From the cell containing the given text, extract its center point as [x, y] coordinate. 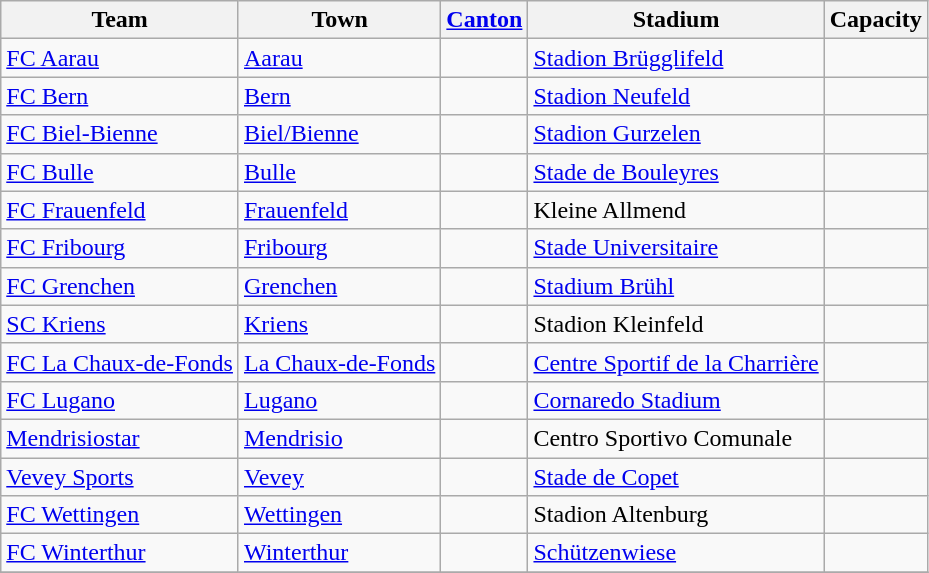
Stadion Neufeld [676, 96]
FC Lugano [120, 400]
Kleine Allmend [676, 210]
Team [120, 20]
Vevey Sports [120, 477]
Biel/Bienne [339, 134]
Mendrisiostar [120, 438]
FC Winterthur [120, 553]
Lugano [339, 400]
Aarau [339, 58]
Vevey [339, 477]
Stade de Bouleyres [676, 172]
Stadium Brühl [676, 286]
Bulle [339, 172]
Stade de Copet [676, 477]
FC Wettingen [120, 515]
Grenchen [339, 286]
Stadium [676, 20]
FC Bern [120, 96]
Stadion Gurzelen [676, 134]
Schützenwiese [676, 553]
Mendrisio [339, 438]
Town [339, 20]
Kriens [339, 324]
FC Fribourg [120, 248]
Centro Sportivo Comunale [676, 438]
FC La Chaux-de-Fonds [120, 362]
FC Bulle [120, 172]
Bern [339, 96]
Centre Sportif de la Charrière [676, 362]
Canton [484, 20]
La Chaux-de-Fonds [339, 362]
Cornaredo Stadium [676, 400]
FC Aarau [120, 58]
Stadion Brügglifeld [676, 58]
FC Biel-Bienne [120, 134]
Winterthur [339, 553]
Frauenfeld [339, 210]
Stadion Kleinfeld [676, 324]
Fribourg [339, 248]
FC Frauenfeld [120, 210]
Stadion Altenburg [676, 515]
Wettingen [339, 515]
SC Kriens [120, 324]
FC Grenchen [120, 286]
Capacity [876, 20]
Stade Universitaire [676, 248]
